Return (x, y) of the center of cell containing provided text 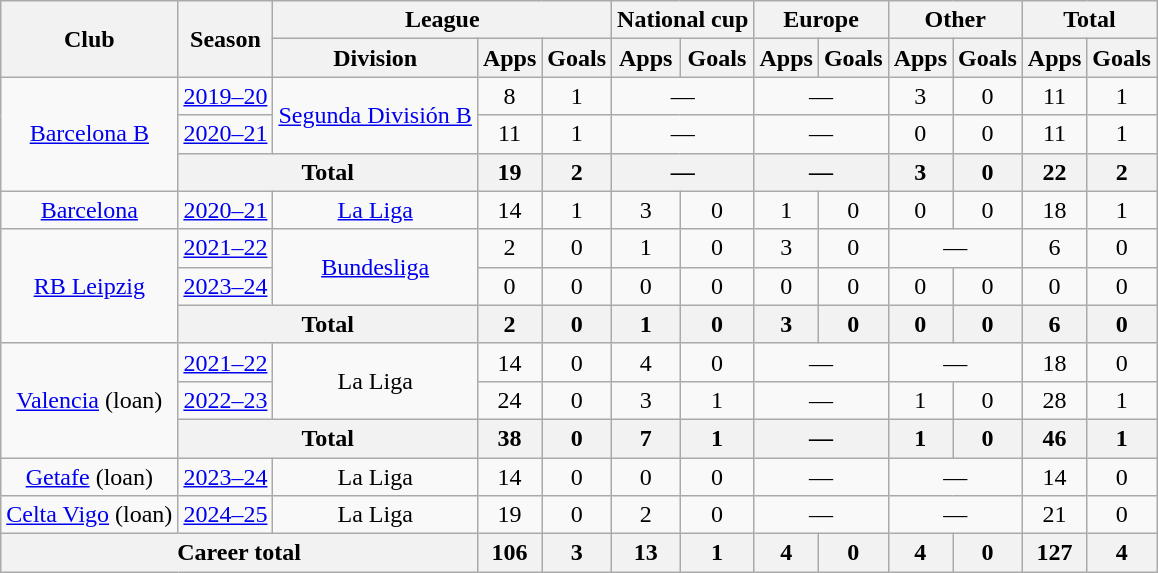
Celta Vigo (loan) (90, 515)
28 (1054, 400)
13 (646, 553)
Other (955, 20)
2022–23 (226, 400)
2024–25 (226, 515)
21 (1054, 515)
League (442, 20)
46 (1054, 438)
2019–20 (226, 96)
Division (375, 58)
Segunda División B (375, 115)
24 (509, 400)
Getafe (loan) (90, 477)
Barcelona B (90, 134)
127 (1054, 553)
RB Leipzig (90, 286)
Season (226, 39)
Europe (821, 20)
Barcelona (90, 210)
Bundesliga (375, 267)
Valencia (loan) (90, 400)
7 (646, 438)
Club (90, 39)
National cup (683, 20)
38 (509, 438)
106 (509, 553)
Career total (240, 553)
8 (509, 96)
22 (1054, 172)
